Extract the (X, Y) coordinate from the center of the cell holding the provided text.  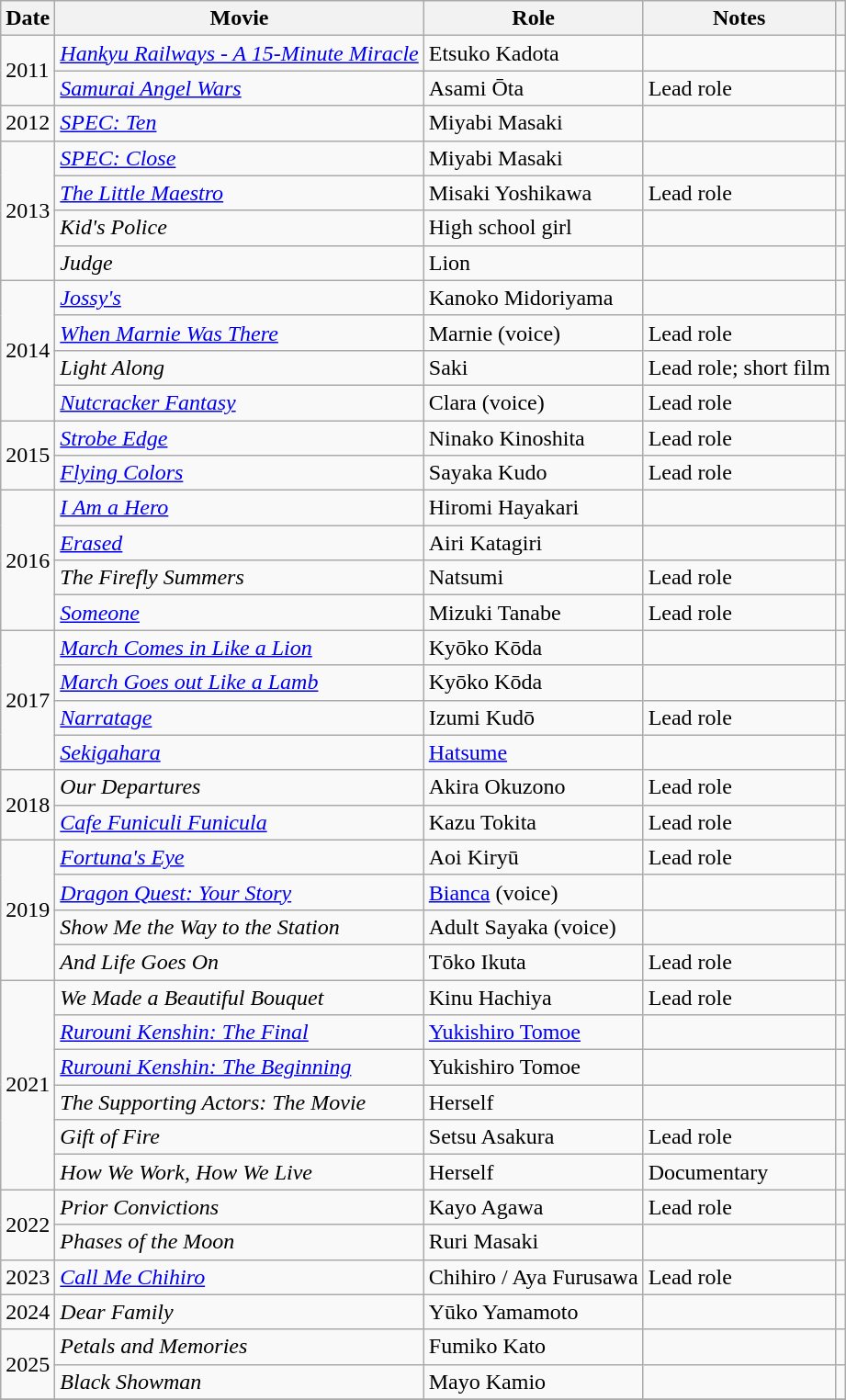
2022 (28, 1225)
Kanoko Midoriyama (533, 298)
Aoi Kiryū (533, 857)
Etsuko Kadota (533, 53)
2016 (28, 560)
2025 (28, 1364)
Akira Okuzono (533, 787)
Strobe Edge (239, 438)
Cafe Funiculi Funicula (239, 822)
Light Along (239, 367)
Lead role; short film (739, 367)
Hiromi Hayakari (533, 508)
Dear Family (239, 1312)
Setsu Asakura (533, 1137)
Dragon Quest: Your Story (239, 892)
Bianca (voice) (533, 892)
Tōko Ikuta (533, 962)
Fumiko Kato (533, 1347)
Mizuki Tanabe (533, 613)
Narratage (239, 717)
Jossy's (239, 298)
When Marnie Was There (239, 333)
2012 (28, 123)
The Firefly Summers (239, 578)
Kazu Tokita (533, 822)
Gift of Fire (239, 1137)
Ninako Kinoshita (533, 438)
Show Me the Way to the Station (239, 927)
Documentary (739, 1172)
2023 (28, 1277)
Role (533, 18)
2011 (28, 71)
Kid's Police (239, 228)
2019 (28, 909)
March Comes in Like a Lion (239, 648)
Judge (239, 263)
Rurouni Kenshin: The Beginning (239, 1067)
Lion (533, 263)
Notes (739, 18)
Marnie (voice) (533, 333)
I Am a Hero (239, 508)
The Supporting Actors: The Movie (239, 1102)
Mayo Kamio (533, 1382)
Airi Katagiri (533, 543)
Sayaka Kudo (533, 473)
The Little Maestro (239, 193)
2024 (28, 1312)
Movie (239, 18)
We Made a Beautiful Bouquet (239, 997)
Rurouni Kenshin: The Final (239, 1033)
Hankyu Railways - A 15-Minute Miracle (239, 53)
SPEC: Ten (239, 123)
2015 (28, 456)
Samurai Angel Wars (239, 88)
Izumi Kudō (533, 717)
2014 (28, 350)
Misaki Yoshikawa (533, 193)
Kayo Agawa (533, 1207)
Fortuna's Eye (239, 857)
Petals and Memories (239, 1347)
Date (28, 18)
And Life Goes On (239, 962)
Sekigahara (239, 752)
Ruri Masaki (533, 1242)
High school girl (533, 228)
SPEC: Close (239, 158)
Natsumi (533, 578)
Asami Ōta (533, 88)
2017 (28, 700)
2018 (28, 805)
Saki (533, 367)
2021 (28, 1084)
Clara (voice) (533, 402)
Erased (239, 543)
Adult Sayaka (voice) (533, 927)
Chihiro / Aya Furusawa (533, 1277)
Phases of the Moon (239, 1242)
Nutcracker Fantasy (239, 402)
Hatsume (533, 752)
Our Departures (239, 787)
Yūko Yamamoto (533, 1312)
How We Work, How We Live (239, 1172)
2013 (28, 210)
Prior Convictions (239, 1207)
Someone (239, 613)
Call Me Chihiro (239, 1277)
Kinu Hachiya (533, 997)
Black Showman (239, 1382)
March Goes out Like a Lamb (239, 683)
Flying Colors (239, 473)
